Search for the cell housing the specified text and yield its (x, y) center coordinate. 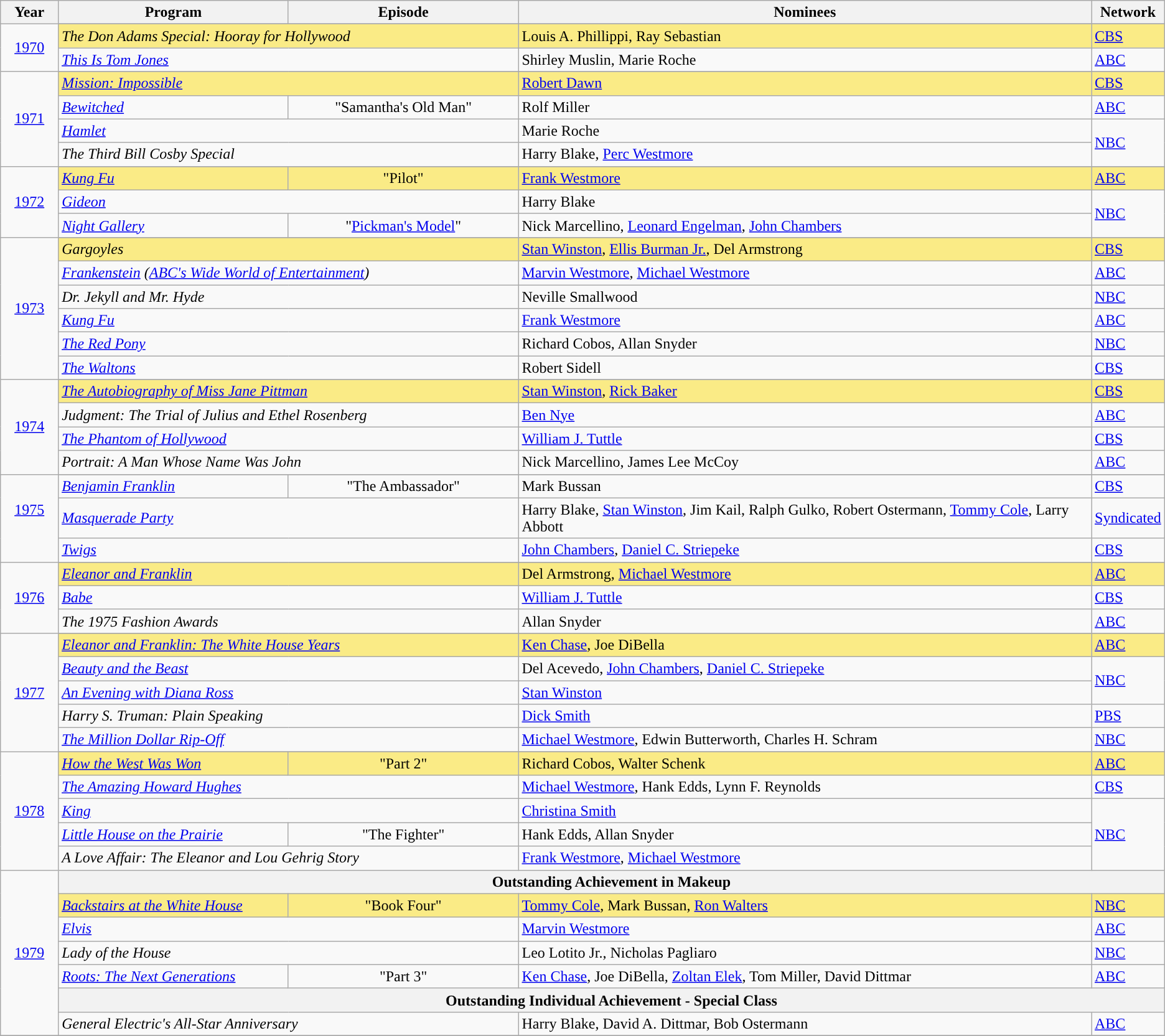
General Electric's All-Star Anniversary (289, 1024)
1972 (30, 202)
Year (30, 12)
The Phantom of Hollywood (289, 439)
Babe (289, 597)
Ken Chase, Joe DiBella, Zoltan Elek, Tom Miller, David Dittmar (805, 976)
The Third Bill Cosby Special (289, 154)
The Amazing Howard Hughes (289, 787)
Michael Westmore, Hank Edds, Lynn F. Reynolds (805, 787)
Nick Marcellino, Leonard Engelman, John Chambers (805, 225)
Nick Marcellino, James Lee McCoy (805, 462)
Lady of the House (289, 953)
Harry S. Truman: Plain Speaking (289, 716)
Ben Nye (805, 415)
Little House on the Prairie (174, 834)
Louis A. Phillippi, Ray Sebastian (805, 36)
Backstairs at the White House (174, 905)
Beauty and the Beast (289, 668)
Mission: Impossible (289, 83)
Stan Winston, Rick Baker (805, 391)
Episode (403, 12)
How the West Was Won (174, 763)
1976 (30, 597)
Masquerade Party (289, 518)
Allan Snyder (805, 621)
This Is Tom Jones (289, 60)
Leo Lotito Jr., Nicholas Pagliaro (805, 953)
Dick Smith (805, 716)
Hank Edds, Allan Snyder (805, 834)
Harry Blake, David A. Dittmar, Bob Ostermann (805, 1024)
The 1975 Fashion Awards (289, 621)
King (289, 811)
Marie Roche (805, 131)
PBS (1128, 716)
Eleanor and Franklin: The White House Years (289, 645)
The Waltons (289, 368)
Michael Westmore, Edwin Butterworth, Charles H. Schram (805, 740)
Stan Winston, Ellis Burman Jr., Del Armstrong (805, 249)
Network (1128, 12)
Outstanding Individual Achievement - Special Class (612, 1000)
John Chambers, Daniel C. Striepeke (805, 550)
"Part 3" (403, 976)
Elvis (289, 929)
Twigs (289, 550)
Nominees (805, 12)
Program (174, 12)
Robert Dawn (805, 83)
The Red Pony (289, 344)
"Pilot" (403, 178)
Night Gallery (174, 225)
Mark Bussan (805, 486)
"Pickman's Model" (403, 225)
Shirley Muslin, Marie Roche (805, 60)
"Part 2" (403, 763)
Ken Chase, Joe DiBella (805, 645)
1971 (30, 119)
Portrait: A Man Whose Name Was John (289, 462)
Harry Blake, Perc Westmore (805, 154)
The Autobiography of Miss Jane Pittman (289, 391)
Frank Westmore, Michael Westmore (805, 858)
Dr. Jekyll and Mr. Hyde (289, 297)
Bewitched (174, 107)
Gargoyles (289, 249)
1977 (30, 692)
Stan Winston (805, 693)
Harry Blake, Stan Winston, Jim Kail, Ralph Gulko, Robert Ostermann, Tommy Cole, Larry Abbott (805, 518)
Del Armstrong, Michael Westmore (805, 574)
Roots: The Next Generations (174, 976)
"Book Four" (403, 905)
Gideon (289, 202)
Syndicated (1128, 518)
Rolf Miller (805, 107)
Del Acevedo, John Chambers, Daniel C. Striepeke (805, 668)
Robert Sidell (805, 368)
1970 (30, 48)
1979 (30, 953)
Outstanding Achievement in Makeup (612, 882)
Tommy Cole, Mark Bussan, Ron Walters (805, 905)
Marvin Westmore (805, 929)
Richard Cobos, Walter Schenk (805, 763)
Eleanor and Franklin (289, 574)
Judgment: The Trial of Julius and Ethel Rosenberg (289, 415)
Frankenstein (ABC's Wide World of Entertainment) (289, 273)
The Don Adams Special: Hooray for Hollywood (289, 36)
1973 (30, 308)
"The Fighter" (403, 834)
"Samantha's Old Man" (403, 107)
Neville Smallwood (805, 297)
Hamlet (289, 131)
The Million Dollar Rip-Off (289, 740)
Benjamin Franklin (174, 486)
Marvin Westmore, Michael Westmore (805, 273)
A Love Affair: The Eleanor and Lou Gehrig Story (289, 858)
1978 (30, 811)
An Evening with Diana Ross (289, 693)
Richard Cobos, Allan Snyder (805, 344)
Christina Smith (805, 811)
"The Ambassador" (403, 486)
Harry Blake (805, 202)
1975 (30, 518)
1974 (30, 427)
